For the text-containing cell, return its midpoint in (X, Y) coordinate format. 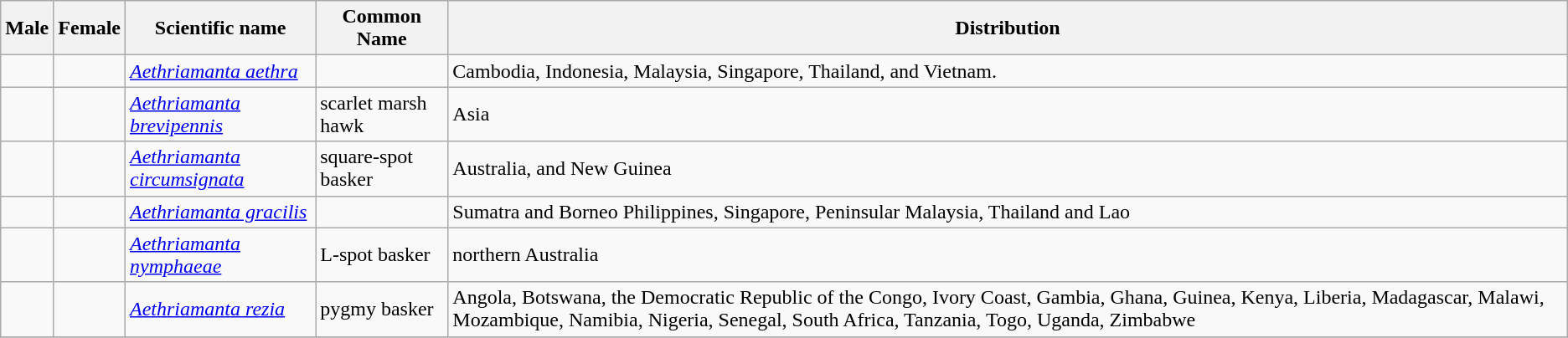
northern Australia (1008, 254)
Aethriamanta aethra (219, 71)
Common Name (382, 28)
Male (27, 28)
Asia (1008, 114)
Cambodia, Indonesia, Malaysia, Singapore, Thailand, and Vietnam. (1008, 71)
Aethriamanta brevipennis (219, 114)
Sumatra and Borneo Philippines, Singapore, Peninsular Malaysia, Thailand and Lao (1008, 212)
pygmy basker (382, 310)
Female (90, 28)
Aethriamanta gracilis (219, 212)
Australia, and New Guinea (1008, 169)
Scientific name (219, 28)
square-spot basker (382, 169)
L-spot basker (382, 254)
Aethriamanta rezia (219, 310)
Distribution (1008, 28)
Aethriamanta circumsignata (219, 169)
Aethriamanta nymphaeae (219, 254)
scarlet marsh hawk (382, 114)
